Scan for the cell matching the given text and deliver its (x, y) coordinate at center. 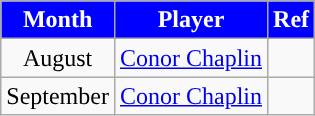
August (58, 58)
Month (58, 20)
Player (190, 20)
September (58, 96)
Ref (292, 20)
